Detect which cell encompasses the target text, then output its (x, y) center coordinate. 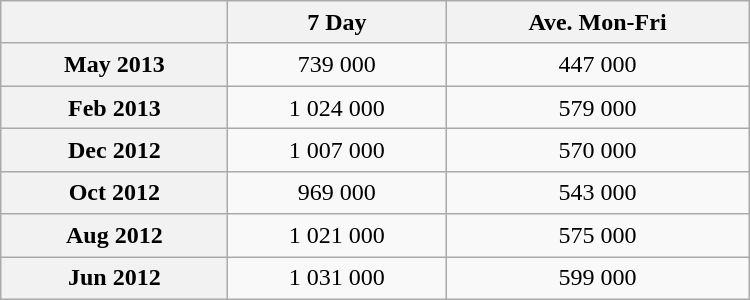
7 Day (337, 22)
575 000 (598, 236)
579 000 (598, 108)
570 000 (598, 150)
1 021 000 (337, 236)
Feb 2013 (114, 108)
1 031 000 (337, 278)
543 000 (598, 192)
447 000 (598, 64)
739 000 (337, 64)
Ave. Mon-Fri (598, 22)
599 000 (598, 278)
969 000 (337, 192)
May 2013 (114, 64)
Oct 2012 (114, 192)
1 024 000 (337, 108)
Jun 2012 (114, 278)
Aug 2012 (114, 236)
1 007 000 (337, 150)
Dec 2012 (114, 150)
